For the text-containing cell, return its midpoint in [x, y] coordinate format. 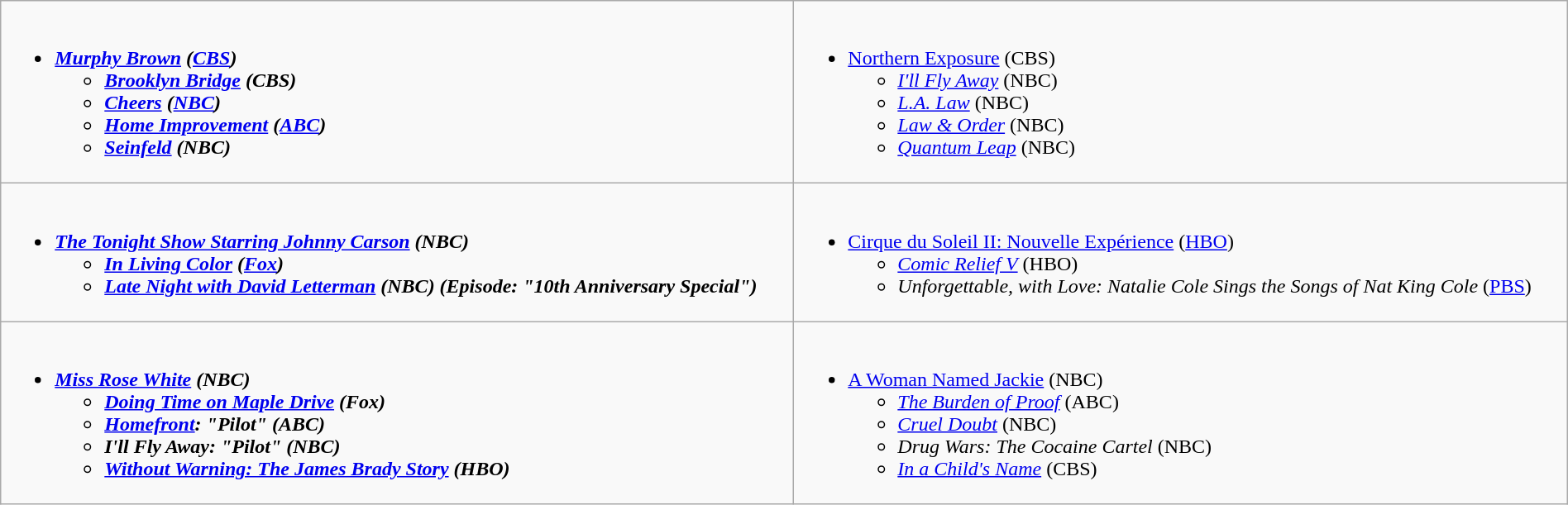
Murphy Brown (CBS)Brooklyn Bridge (CBS)Cheers (NBC)Home Improvement (ABC)Seinfeld (NBC) [397, 93]
A Woman Named Jackie (NBC)The Burden of Proof (ABC)Cruel Doubt (NBC)Drug Wars: The Cocaine Cartel (NBC)In a Child's Name (CBS) [1181, 413]
Miss Rose White (NBC)Doing Time on Maple Drive (Fox)Homefront: "Pilot" (ABC)I'll Fly Away: "Pilot" (NBC)Without Warning: The James Brady Story (HBO) [397, 413]
The Tonight Show Starring Johnny Carson (NBC)In Living Color (Fox)Late Night with David Letterman (NBC) (Episode: "10th Anniversary Special") [397, 253]
Cirque du Soleil II: Nouvelle Expérience (HBO)Comic Relief V (HBO)Unforgettable, with Love: Natalie Cole Sings the Songs of Nat King Cole (PBS) [1181, 253]
Northern Exposure (CBS)I'll Fly Away (NBC)L.A. Law (NBC)Law & Order (NBC)Quantum Leap (NBC) [1181, 93]
